Identify which cell holds the provided text, then report its (X, Y) central coordinate. 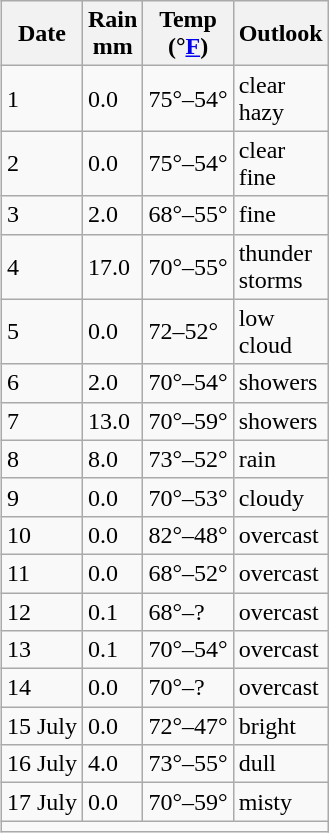
82°–48° (188, 535)
13.0 (112, 421)
lowcloud (280, 332)
73°–55° (188, 764)
10 (42, 535)
68°–55° (188, 215)
4.0 (112, 764)
1 (42, 98)
11 (42, 573)
dull (280, 764)
Date (42, 34)
4 (42, 266)
thunderstorms (280, 266)
Outlook (280, 34)
bright (280, 726)
17.0 (112, 266)
8 (42, 459)
fine (280, 215)
68°–52° (188, 573)
7 (42, 421)
rain (280, 459)
9 (42, 497)
17 July (42, 802)
5 (42, 332)
70°–55° (188, 266)
15 July (42, 726)
73°–52° (188, 459)
68°–? (188, 611)
clearfine (280, 164)
6 (42, 383)
Rainmm (112, 34)
72–52° (188, 332)
misty (280, 802)
3 (42, 215)
70°–? (188, 688)
13 (42, 650)
cloudy (280, 497)
2 (42, 164)
14 (42, 688)
72°–47° (188, 726)
16 July (42, 764)
clearhazy (280, 98)
8.0 (112, 459)
70°–53° (188, 497)
Temp(°F) (188, 34)
12 (42, 611)
